From the cell containing the given text, extract its center point as (x, y) coordinate. 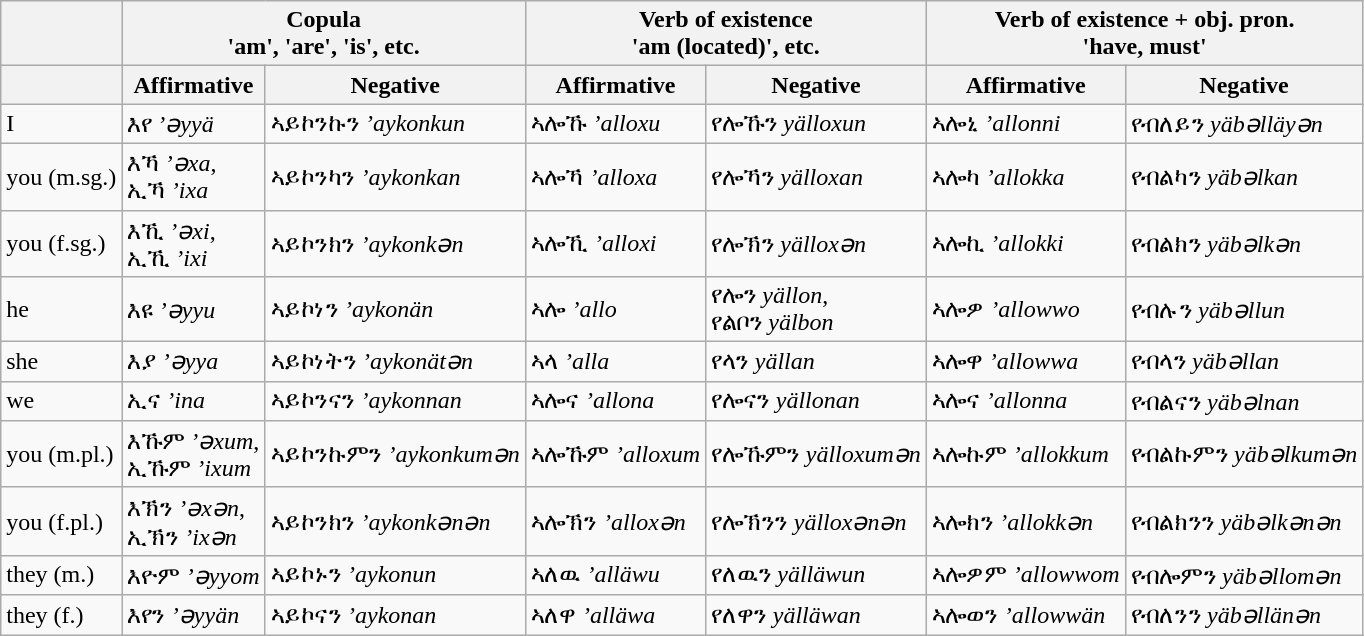
የብላን yäbǝllan (1244, 362)
you (m.sg.) (62, 176)
ኣሎዎም ’allowwom (1026, 575)
they (f.) (62, 615)
ኣይኮንናን ’aykonnan (395, 401)
you (f.sg.) (62, 244)
ኣይኮንኩምን ’aykonkumǝn (395, 454)
የሎናን yällonan (816, 401)
I (62, 124)
ኣሎዋ ’allowwa (1026, 362)
ኣሎኹ ’alloxu (615, 124)
Verb of existence + obj. pron.'have, must' (1144, 34)
የብልኩምን yäbǝlkumǝn (1244, 454)
የሎኹን yälloxun (816, 124)
ኣሎወን ’allowwän (1026, 615)
Verb of existence'am (located)', etc. (726, 34)
እኹም ’ǝxum,ኢኹም ’ixum (194, 454)
he (62, 310)
we (62, 401)
የላን yällan (816, 362)
ኣሎና ’allona (615, 401)
ኣይኮናን ’aykonan (395, 615)
ኣይኮነን ’aykonän (395, 310)
እዩ ’ǝyyu (194, 310)
የብልክን yäbǝlkǝn (1244, 244)
ኣሎኽን ’alloxǝn (615, 521)
የሎኽንን yälloxǝnǝn (816, 521)
እዮም ’ǝyyom (194, 575)
የብልካን yäbǝlkan (1244, 176)
you (f.pl.) (62, 521)
የብልክንን yäbǝlkǝnǝn (1244, 521)
ኣሎኒ ’allonni (1026, 124)
እኺ ’ǝxi,ኢኺ ’ixi (194, 244)
የብለይን yäbǝlläyǝn (1244, 124)
ኣሎኹም ’alloxum (615, 454)
they (m.) (62, 575)
እያ ’ǝyya (194, 362)
ኣሎ ’allo (615, 310)
ኣይኮነትን ’aykonätǝn (395, 362)
የለዋን yälläwan (816, 615)
ኣሎኩም ’allokkum (1026, 454)
ኣለዉ ’alläwu (615, 575)
ኣላ ’alla (615, 362)
ኣይኮኑን ’aykonun (395, 575)
ኣሎክን ’allokkǝn (1026, 521)
የሎኻን yälloxan (816, 176)
ኣይኮንክን ’aykonkǝn (395, 244)
ኣሎኪ ’allokki (1026, 244)
ኣሎካ ’allokka (1026, 176)
you (m.pl.) (62, 454)
ኣሎዎ ’allowwo (1026, 310)
ኣይኮንኩን ’aykonkun (395, 124)
ኣሎና ’allonna (1026, 401)
እየን ’ǝyyän (194, 615)
የሎኹምን yälloxumǝn (816, 454)
ኣይኮንካን ’aykonkan (395, 176)
የለዉን yälläwun (816, 575)
የሎን yällon,የልቦን yälbon (816, 310)
ኣለዋ ’alläwa (615, 615)
ኣሎኻ ’alloxa (615, 176)
ኢና ’ina (194, 401)
እኻ ’ǝxa,ኢኻ ’ixa (194, 176)
የብለንን yäbǝllänǝn (1244, 615)
ኣሎኺ ’alloxi (615, 244)
የብልናን yäbǝlnan (1244, 401)
Copula'am', 'are', 'is', etc. (324, 34)
የሎኽን yälloxǝn (816, 244)
ኣይኮንክን ’aykonkǝnǝn (395, 521)
እየ ’ǝyyä (194, 124)
የብሎምን yäbǝllomǝn (1244, 575)
የብሉን yäbǝllun (1244, 310)
እኽን ’ǝxǝn,ኢኽን ’ixǝn (194, 521)
she (62, 362)
